Extract the (X, Y) coordinate from the center of the cell holding the provided text.  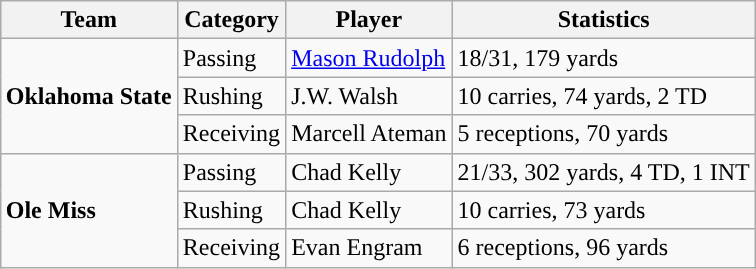
18/31, 179 yards (604, 58)
Team (88, 20)
Category (231, 20)
5 receptions, 70 yards (604, 134)
Marcell Ateman (369, 134)
6 receptions, 96 yards (604, 248)
Player (369, 20)
Mason Rudolph (369, 58)
Evan Engram (369, 248)
10 carries, 73 yards (604, 210)
Oklahoma State (88, 96)
10 carries, 74 yards, 2 TD (604, 96)
21/33, 302 yards, 4 TD, 1 INT (604, 172)
Statistics (604, 20)
Ole Miss (88, 210)
J.W. Walsh (369, 96)
